From the cell containing the given text, extract its center point as (X, Y) coordinate. 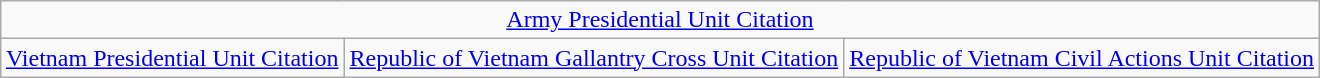
Republic of Vietnam Gallantry Cross Unit Citation (594, 58)
Vietnam Presidential Unit Citation (172, 58)
Republic of Vietnam Civil Actions Unit Citation (1082, 58)
Army Presidential Unit Citation (660, 20)
